Detect which cell encompasses the target text, then output its (X, Y) center coordinate. 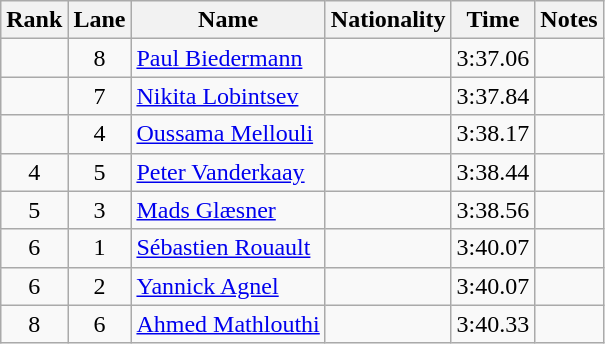
Yannick Agnel (228, 286)
Mads Glæsner (228, 210)
Lane (100, 20)
3:38.56 (493, 210)
7 (100, 96)
Paul Biedermann (228, 58)
3:37.84 (493, 96)
Peter Vanderkaay (228, 172)
1 (100, 248)
Time (493, 20)
Oussama Mellouli (228, 134)
3:38.17 (493, 134)
Notes (569, 20)
Nationality (388, 20)
Rank (34, 20)
3:40.33 (493, 324)
2 (100, 286)
Sébastien Rouault (228, 248)
Ahmed Mathlouthi (228, 324)
3 (100, 210)
3:37.06 (493, 58)
Nikita Lobintsev (228, 96)
3:38.44 (493, 172)
Name (228, 20)
